Scan for the cell matching the given text and deliver its (x, y) coordinate at center. 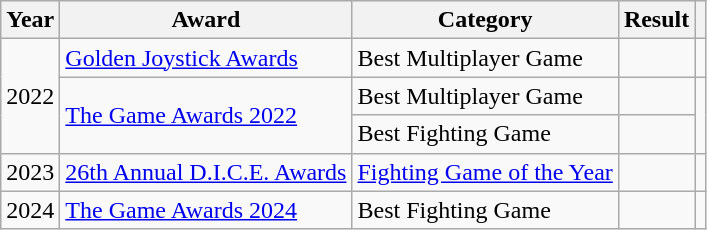
Year (30, 20)
2023 (30, 172)
The Game Awards 2024 (206, 210)
26th Annual D.I.C.E. Awards (206, 172)
The Game Awards 2022 (206, 115)
Golden Joystick Awards (206, 58)
Result (656, 20)
Category (485, 20)
Fighting Game of the Year (485, 172)
2024 (30, 210)
2022 (30, 96)
Award (206, 20)
